Capture the cell that displays the provided text and extract its [X, Y] central coordinate. 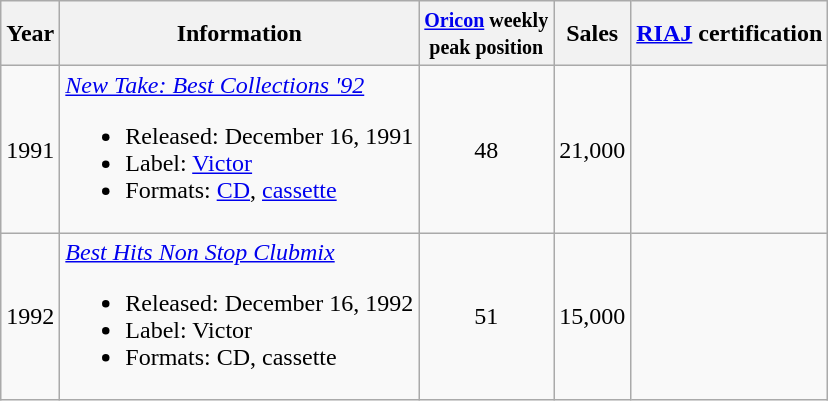
1991 [30, 150]
1992 [30, 316]
48 [486, 150]
Oricon weeklypeak position [486, 34]
RIAJ certification [730, 34]
Year [30, 34]
Sales [592, 34]
15,000 [592, 316]
Best Hits Non Stop ClubmixReleased: December 16, 1992Label: VictorFormats: CD, cassette [240, 316]
New Take: Best Collections '92Released: December 16, 1991Label: VictorFormats: CD, cassette [240, 150]
21,000 [592, 150]
Information [240, 34]
51 [486, 316]
